Detect which cell encompasses the target text, then output its (X, Y) center coordinate. 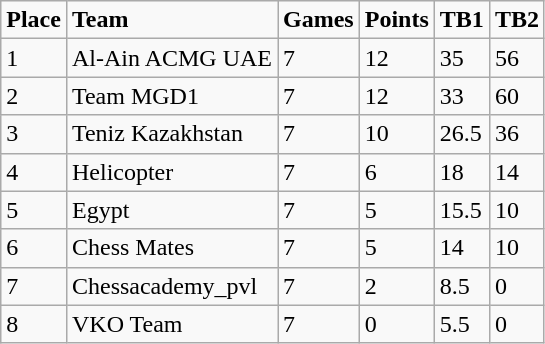
TB2 (516, 20)
1 (34, 58)
18 (462, 172)
VKO Team (172, 324)
60 (516, 96)
8 (34, 324)
Points (396, 20)
35 (462, 58)
26.5 (462, 134)
Team MGD1 (172, 96)
Team (172, 20)
Helicopter (172, 172)
33 (462, 96)
56 (516, 58)
15.5 (462, 210)
8.5 (462, 286)
4 (34, 172)
Egypt (172, 210)
Teniz Kazakhstan (172, 134)
Chessacademy_pvl (172, 286)
Chess Mates (172, 248)
Al-Ain ACMG UAE (172, 58)
5.5 (462, 324)
36 (516, 134)
Games (319, 20)
3 (34, 134)
TB1 (462, 20)
Place (34, 20)
